Provide the (x, y) coordinate of the cell's center where the given text is located.  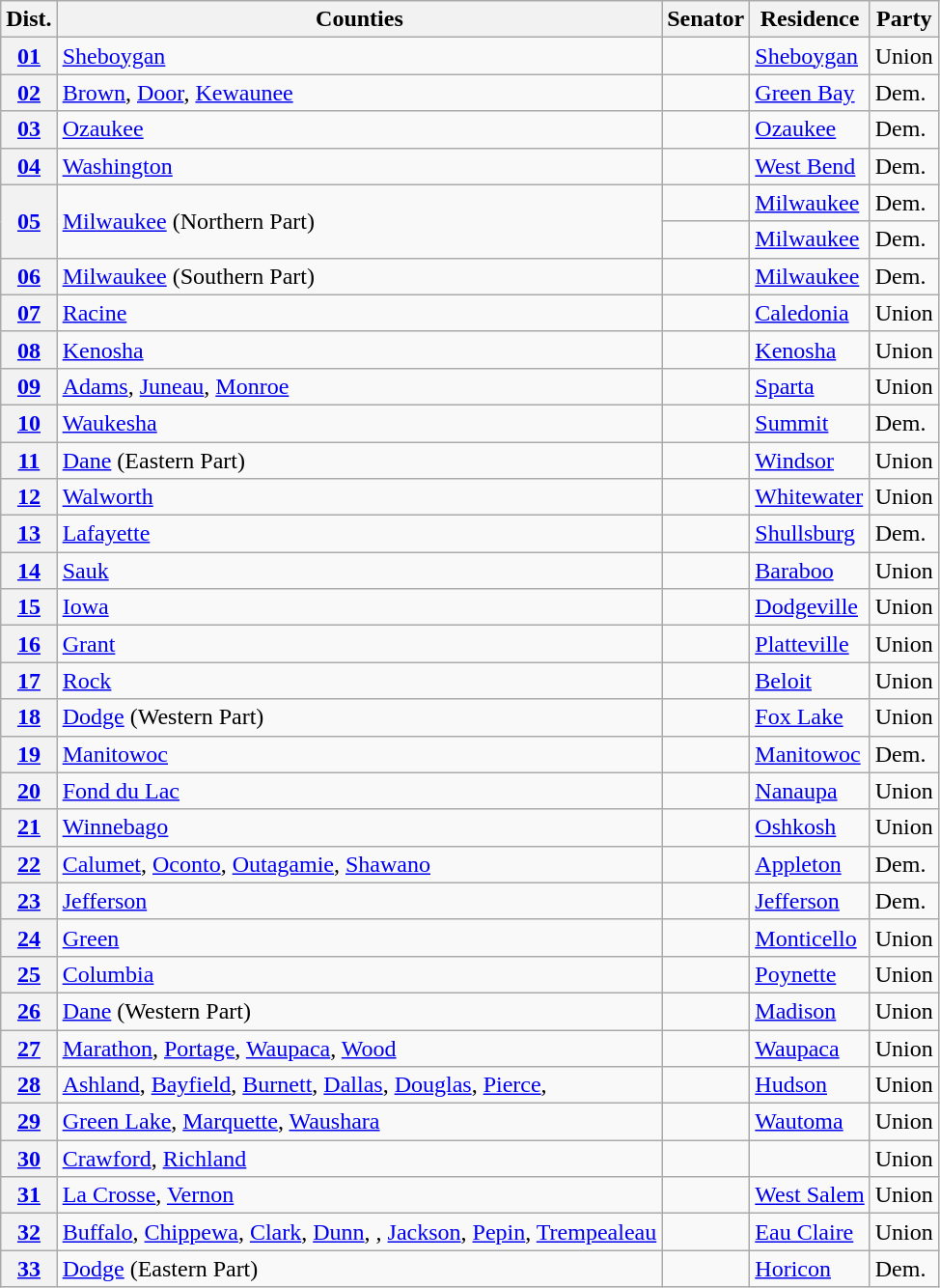
33 (29, 1269)
Senator (706, 19)
Green Lake, Marquette, Waushara (359, 1122)
Monticello (810, 938)
26 (29, 1011)
Milwaukee (Northern Part) (359, 221)
Counties (359, 19)
Rock (359, 681)
13 (29, 534)
18 (29, 717)
28 (29, 1085)
32 (29, 1232)
Columbia (359, 974)
Appleton (810, 864)
12 (29, 497)
25 (29, 974)
03 (29, 129)
Brown, Door, Kewaunee (359, 93)
08 (29, 350)
04 (29, 166)
Walworth (359, 497)
Crawford, Richland (359, 1159)
Iowa (359, 607)
24 (29, 938)
Sparta (810, 386)
27 (29, 1048)
Hudson (810, 1085)
22 (29, 864)
Platteville (810, 644)
Racine (359, 313)
07 (29, 313)
Waupaca (810, 1048)
01 (29, 56)
Dist. (29, 19)
Washington (359, 166)
19 (29, 754)
Madison (810, 1011)
02 (29, 93)
West Bend (810, 166)
29 (29, 1122)
Grant (359, 644)
Shullsburg (810, 534)
Fond du Lac (359, 791)
14 (29, 571)
10 (29, 423)
Waukesha (359, 423)
Dodge (Western Part) (359, 717)
Winnebago (359, 827)
11 (29, 461)
31 (29, 1195)
30 (29, 1159)
Beloit (810, 681)
Residence (810, 19)
Whitewater (810, 497)
La Crosse, Vernon (359, 1195)
Caledonia (810, 313)
Nanaupa (810, 791)
Windsor (810, 461)
Green Bay (810, 93)
Eau Claire (810, 1232)
Dane (Eastern Part) (359, 461)
09 (29, 386)
Poynette (810, 974)
20 (29, 791)
Buffalo, Chippewa, Clark, Dunn, , Jackson, Pepin, Trempealeau (359, 1232)
Adams, Juneau, Monroe (359, 386)
Sauk (359, 571)
Fox Lake (810, 717)
06 (29, 276)
23 (29, 901)
Wautoma (810, 1122)
West Salem (810, 1195)
Oshkosh (810, 827)
Baraboo (810, 571)
Calumet, Oconto, Outagamie, Shawano (359, 864)
21 (29, 827)
Dodge (Eastern Part) (359, 1269)
Party (903, 19)
Horicon (810, 1269)
15 (29, 607)
Lafayette (359, 534)
Green (359, 938)
Milwaukee (Southern Part) (359, 276)
Dane (Western Part) (359, 1011)
Marathon, Portage, Waupaca, Wood (359, 1048)
17 (29, 681)
Ashland, Bayfield, Burnett, Dallas, Douglas, Pierce, (359, 1085)
Dodgeville (810, 607)
16 (29, 644)
05 (29, 221)
Summit (810, 423)
